Determine the [X, Y] coordinate at the center of the cell enclosing the given text.  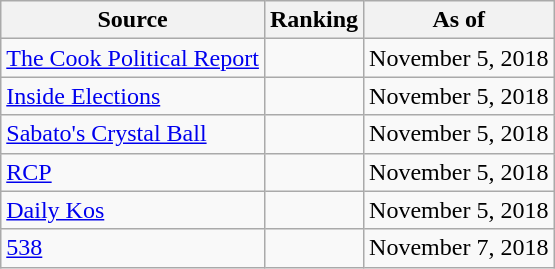
RCP [133, 172]
Ranking [314, 20]
Source [133, 20]
Inside Elections [133, 96]
November 7, 2018 [459, 248]
Sabato's Crystal Ball [133, 134]
Daily Kos [133, 210]
As of [459, 20]
The Cook Political Report [133, 58]
538 [133, 248]
